Find where the given text appears and provide that cell's center as [x, y] coordinate. 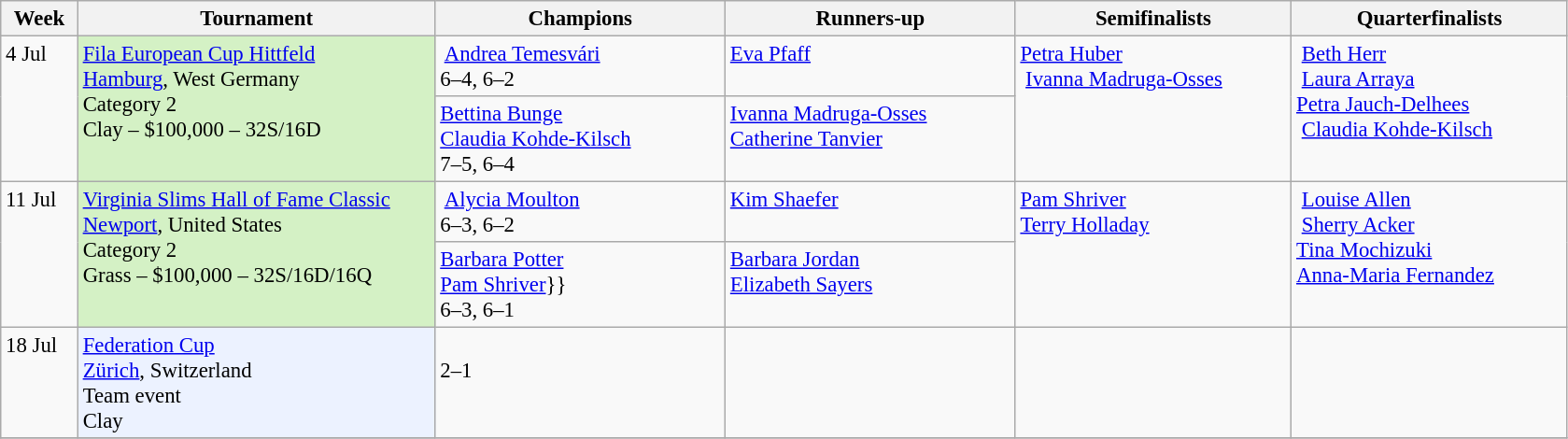
Quarterfinalists [1430, 19]
11 Jul [39, 255]
Semifinalists [1153, 19]
Kim Shaefer [870, 213]
Beth Herr Laura Arraya Petra Jauch-Delhees Claudia Kohde-Kilsch [1430, 109]
Louise Allen Sherry Acker Tina Mochizuki Anna-Maria Fernandez [1430, 255]
Week [39, 19]
Pam Shriver Terry Holladay [1153, 255]
Runners-up [870, 19]
Fila European Cup Hittfeld Hamburg, West GermanyCategory 2 Clay – $100,000 – 32S/16D [256, 109]
Tournament [256, 19]
Alycia Moulton6–3, 6–2 [581, 213]
18 Jul [39, 383]
Champions [581, 19]
Federation Cup Zürich, SwitzerlandTeam eventClay [256, 383]
Virginia Slims Hall of Fame Classic Newport, United StatesCategory 2 Grass – $100,000 – 32S/16D/16Q [256, 255]
Barbara Jordan Elizabeth Sayers [870, 285]
Barbara Potter Pam Shriver}} 6–3, 6–1 [581, 285]
Andrea Temesvári6–4, 6–2 [581, 67]
Eva Pfaff [870, 67]
Petra Huber Ivanna Madruga-Osses [1153, 109]
Bettina Bunge Claudia Kohde-Kilsch 7–5, 6–4 [581, 139]
Ivanna Madruga-Osses Catherine Tanvier [870, 139]
4 Jul [39, 109]
2–1 [581, 383]
